Provide the (X, Y) coordinate of the cell's center where the given text is located.  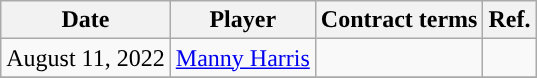
Manny Harris (242, 58)
Ref. (510, 20)
Contract terms (399, 20)
Player (242, 20)
Date (86, 20)
August 11, 2022 (86, 58)
